Identify which cell holds the provided text, then report its (x, y) central coordinate. 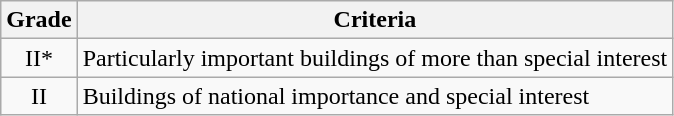
II (39, 96)
Grade (39, 20)
Criteria (375, 20)
Particularly important buildings of more than special interest (375, 58)
II* (39, 58)
Buildings of national importance and special interest (375, 96)
